Search for the cell housing the specified text and yield its [X, Y] center coordinate. 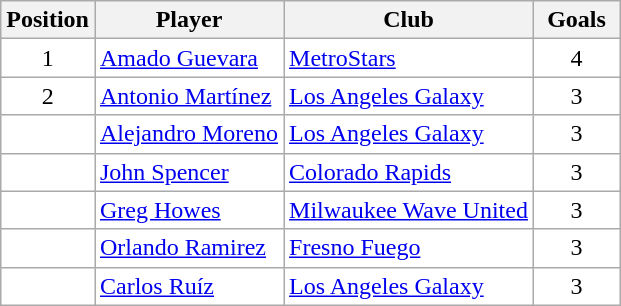
Goals [576, 20]
Position [48, 20]
John Spencer [188, 172]
MetroStars [409, 58]
Carlos Ruíz [188, 286]
2 [48, 96]
Orlando Ramirez [188, 248]
Greg Howes [188, 210]
Colorado Rapids [409, 172]
Milwaukee Wave United [409, 210]
Fresno Fuego [409, 248]
Player [188, 20]
Antonio Martínez [188, 96]
Amado Guevara [188, 58]
1 [48, 58]
Alejandro Moreno [188, 134]
4 [576, 58]
Club [409, 20]
